Pinpoint the cell where the given text exists, returning its (X, Y) midpoint coordinate. 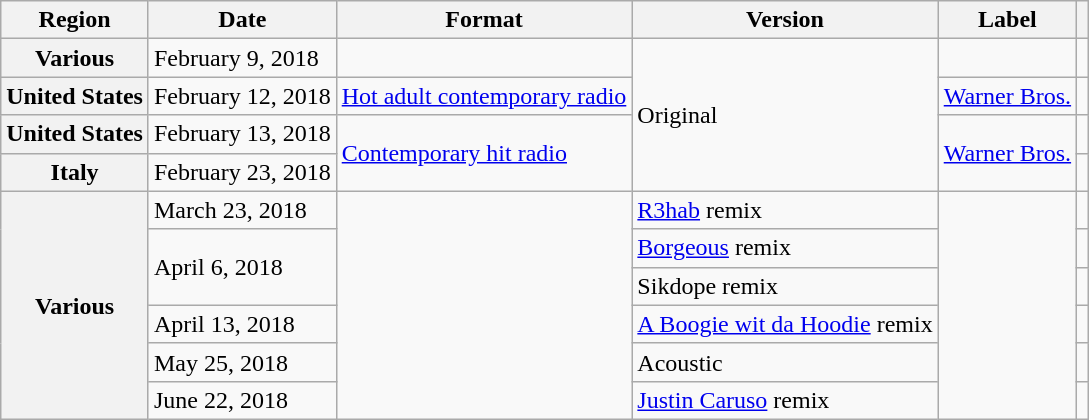
R3hab remix (785, 210)
February 9, 2018 (242, 58)
March 23, 2018 (242, 210)
Justin Caruso remix (785, 400)
Italy (75, 172)
Hot adult contemporary radio (484, 96)
Version (785, 20)
February 13, 2018 (242, 134)
May 25, 2018 (242, 362)
A Boogie wit da Hoodie remix (785, 324)
Contemporary hit radio (484, 153)
April 13, 2018 (242, 324)
June 22, 2018 (242, 400)
April 6, 2018 (242, 267)
Region (75, 20)
February 12, 2018 (242, 96)
February 23, 2018 (242, 172)
Format (484, 20)
Label (1007, 20)
Acoustic (785, 362)
Borgeous remix (785, 248)
Date (242, 20)
Sikdope remix (785, 286)
Original (785, 115)
